Find where the given text appears and provide that cell's center as [x, y] coordinate. 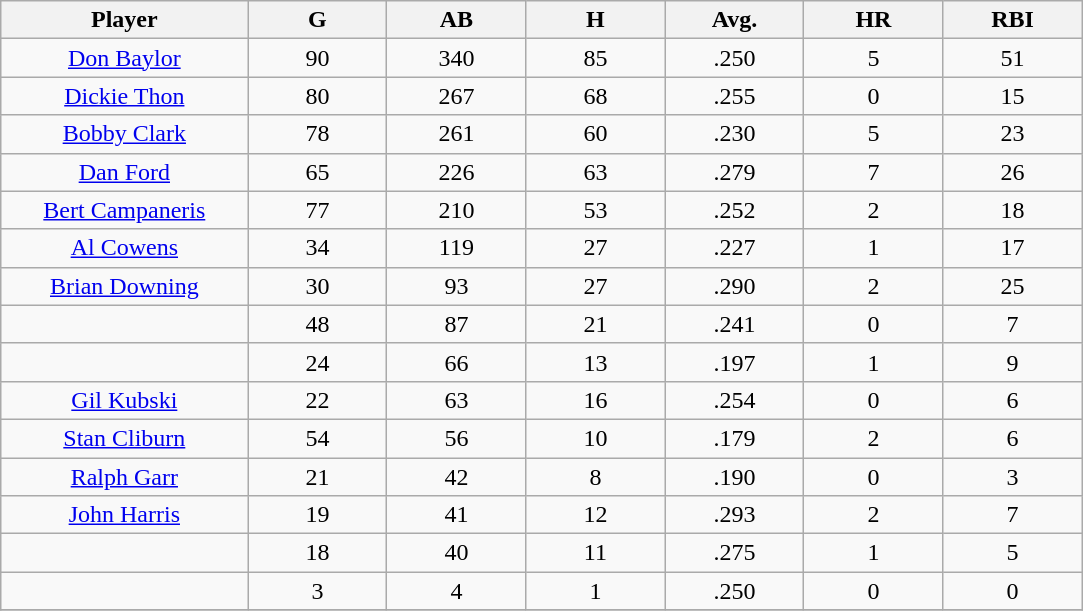
41 [456, 515]
13 [596, 362]
51 [1012, 58]
Dan Ford [124, 172]
34 [318, 248]
Player [124, 20]
15 [1012, 96]
60 [596, 134]
Al Cowens [124, 248]
Bert Campaneris [124, 210]
226 [456, 172]
80 [318, 96]
267 [456, 96]
.290 [734, 286]
.190 [734, 477]
Bobby Clark [124, 134]
Avg. [734, 20]
85 [596, 58]
John Harris [124, 515]
.227 [734, 248]
26 [1012, 172]
.252 [734, 210]
Stan Cliburn [124, 438]
54 [318, 438]
210 [456, 210]
42 [456, 477]
Gil Kubski [124, 400]
66 [456, 362]
22 [318, 400]
.241 [734, 324]
48 [318, 324]
.255 [734, 96]
78 [318, 134]
17 [1012, 248]
Dickie Thon [124, 96]
93 [456, 286]
40 [456, 553]
.293 [734, 515]
65 [318, 172]
.279 [734, 172]
19 [318, 515]
87 [456, 324]
.179 [734, 438]
Brian Downing [124, 286]
53 [596, 210]
Ralph Garr [124, 477]
4 [456, 591]
24 [318, 362]
23 [1012, 134]
90 [318, 58]
12 [596, 515]
30 [318, 286]
8 [596, 477]
Don Baylor [124, 58]
G [318, 20]
10 [596, 438]
119 [456, 248]
25 [1012, 286]
11 [596, 553]
340 [456, 58]
.275 [734, 553]
HR [874, 20]
56 [456, 438]
AB [456, 20]
68 [596, 96]
H [596, 20]
.197 [734, 362]
261 [456, 134]
.254 [734, 400]
RBI [1012, 20]
16 [596, 400]
.230 [734, 134]
9 [1012, 362]
77 [318, 210]
